Locate the cell with the specified text and output its (X, Y) center coordinate. 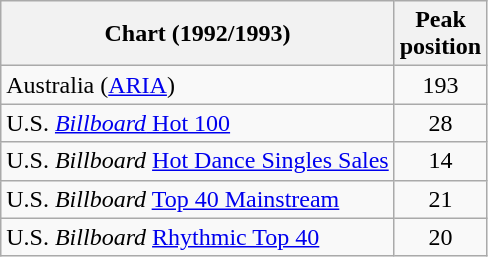
Peakposition (440, 34)
21 (440, 199)
14 (440, 161)
20 (440, 237)
U.S. Billboard Hot Dance Singles Sales (198, 161)
U.S. Billboard Rhythmic Top 40 (198, 237)
28 (440, 123)
Chart (1992/1993) (198, 34)
Australia (ARIA) (198, 85)
193 (440, 85)
U.S. Billboard Hot 100 (198, 123)
U.S. Billboard Top 40 Mainstream (198, 199)
